Find where the given text appears and provide that cell's center as [X, Y] coordinate. 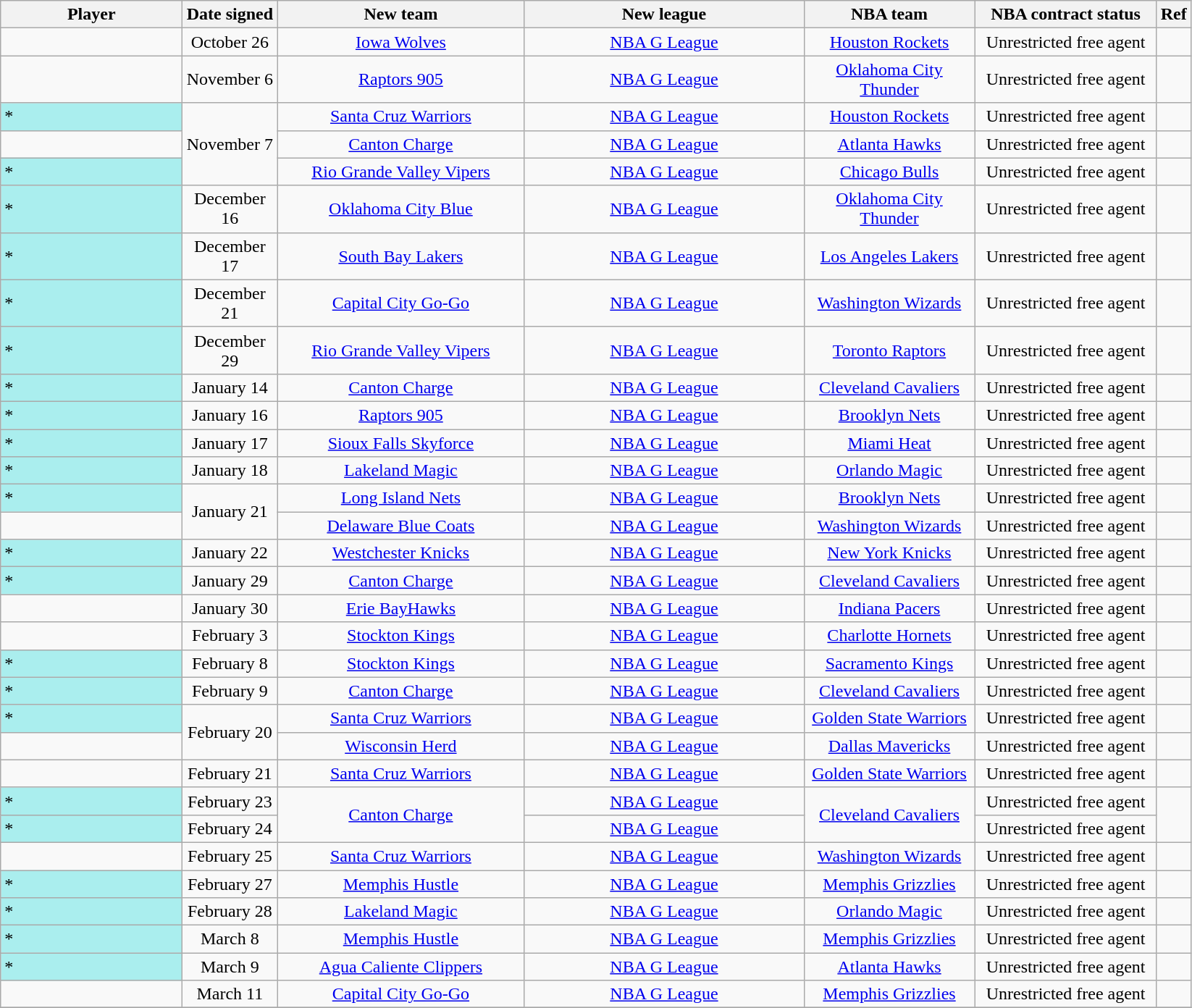
Ref [1173, 14]
October 26 [230, 42]
December 29 [230, 350]
Iowa Wolves [401, 42]
Miami Heat [889, 442]
February 8 [230, 663]
November 6 [230, 80]
Wisconsin Herd [401, 746]
February 23 [230, 801]
January 22 [230, 553]
New league [664, 14]
December 21 [230, 303]
February 27 [230, 884]
Los Angeles Lakers [889, 256]
March 8 [230, 939]
Player [91, 14]
Charlotte Hornets [889, 636]
January 16 [230, 415]
March 11 [230, 994]
January 18 [230, 471]
Delaware Blue Coats [401, 526]
January 21 [230, 512]
November 7 [230, 144]
Dallas Mavericks [889, 746]
February 21 [230, 773]
New York Knicks [889, 553]
Erie BayHawks [401, 608]
Chicago Bulls [889, 172]
South Bay Lakers [401, 256]
January 17 [230, 442]
February 24 [230, 828]
Date signed [230, 14]
December 17 [230, 256]
New team [401, 14]
February 3 [230, 636]
February 25 [230, 856]
Sioux Falls Skyforce [401, 442]
January 14 [230, 387]
February 20 [230, 732]
Sacramento Kings [889, 663]
January 30 [230, 608]
February 28 [230, 912]
February 9 [230, 691]
Indiana Pacers [889, 608]
NBA team [889, 14]
Agua Caliente Clippers [401, 967]
Oklahoma City Blue [401, 209]
NBA contract status [1066, 14]
Westchester Knicks [401, 553]
March 9 [230, 967]
Long Island Nets [401, 498]
Toronto Raptors [889, 350]
January 29 [230, 581]
December 16 [230, 209]
